For the text-containing cell, return its midpoint in [X, Y] coordinate format. 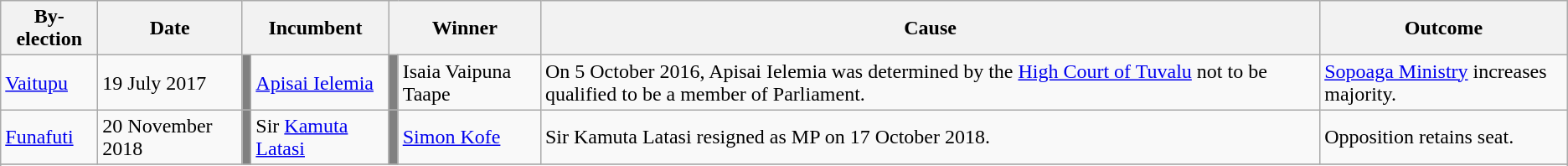
Incumbent [315, 29]
20 November 2018 [170, 137]
Simon Kofe [469, 137]
By-election [49, 29]
Opposition retains seat. [1444, 137]
Apisai Ielemia [320, 82]
19 July 2017 [170, 82]
Isaia Vaipuna Taape [469, 82]
Sopoaga Ministry increases majority. [1444, 82]
Funafuti [49, 137]
Vaitupu [49, 82]
Sir Kamuta Latasi resigned as MP on 17 October 2018. [930, 137]
Outcome [1444, 29]
Winner [464, 29]
Cause [930, 29]
Date [170, 29]
On 5 October 2016, Apisai Ielemia was determined by the High Court of Tuvalu not to be qualified to be a member of Parliament. [930, 82]
Sir Kamuta Latasi [320, 137]
